Extract the (X, Y) coordinate from the center of the cell holding the provided text.  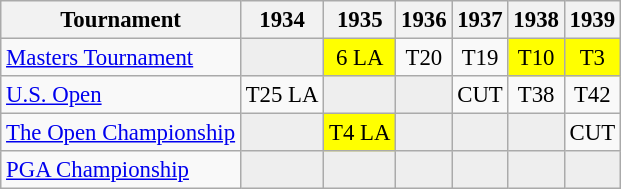
1938 (536, 20)
T4 LA (360, 133)
U.S. Open (121, 95)
The Open Championship (121, 133)
1939 (592, 20)
T3 (592, 58)
T10 (536, 58)
T19 (480, 58)
1934 (282, 20)
T25 LA (282, 95)
T38 (536, 95)
T20 (424, 58)
6 LA (360, 58)
T42 (592, 95)
Masters Tournament (121, 58)
Tournament (121, 20)
1935 (360, 20)
1936 (424, 20)
1937 (480, 20)
PGA Championship (121, 170)
